Detect which cell encompasses the target text, then output its (X, Y) center coordinate. 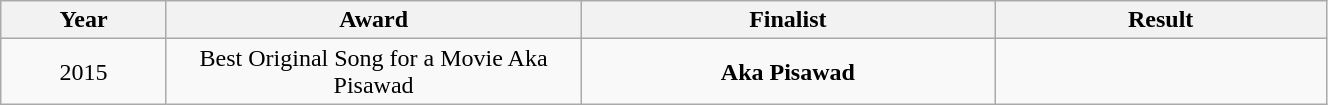
2015 (84, 72)
Finalist (788, 20)
Aka Pisawad (788, 72)
Result (1160, 20)
Award (373, 20)
Best Original Song for a Movie Aka Pisawad (373, 72)
Year (84, 20)
